Identify which cell holds the provided text, then report its (x, y) central coordinate. 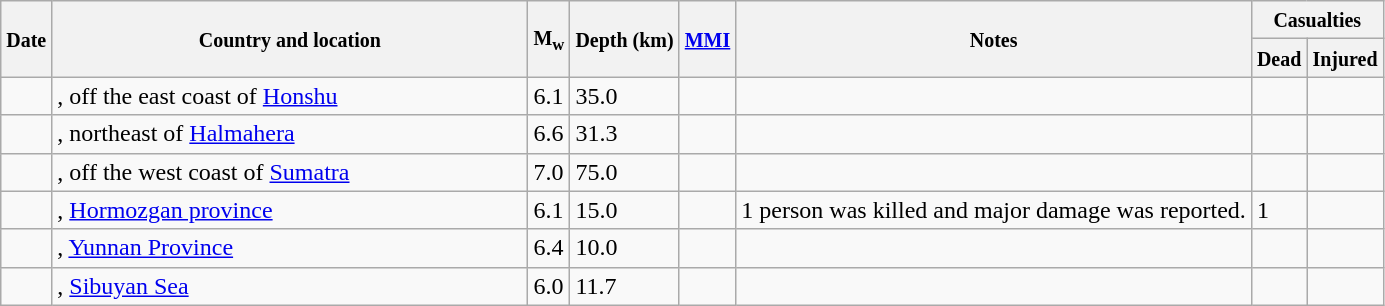
35.0 (624, 96)
75.0 (624, 172)
Dead (1279, 58)
6.6 (549, 134)
, off the east coast of Honshu (290, 96)
, Yunnan Province (290, 248)
Depth (km) (624, 39)
, northeast of Halmahera (290, 134)
, off the west coast of Sumatra (290, 172)
MMI (708, 39)
1 (1279, 210)
, Sibuyan Sea (290, 286)
15.0 (624, 210)
10.0 (624, 248)
1 person was killed and major damage was reported. (994, 210)
, Hormozgan province (290, 210)
11.7 (624, 286)
6.0 (549, 286)
31.3 (624, 134)
Mw (549, 39)
Date (26, 39)
Notes (994, 39)
Casualties (1317, 20)
Country and location (290, 39)
7.0 (549, 172)
Injured (1345, 58)
6.4 (549, 248)
